Detect which cell encompasses the target text, then output its [x, y] center coordinate. 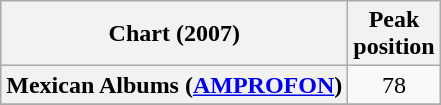
Mexican Albums (AMPROFON) [174, 85]
78 [394, 85]
Peakposition [394, 34]
Chart (2007) [174, 34]
